Locate the cell with the specified text and output its (X, Y) center coordinate. 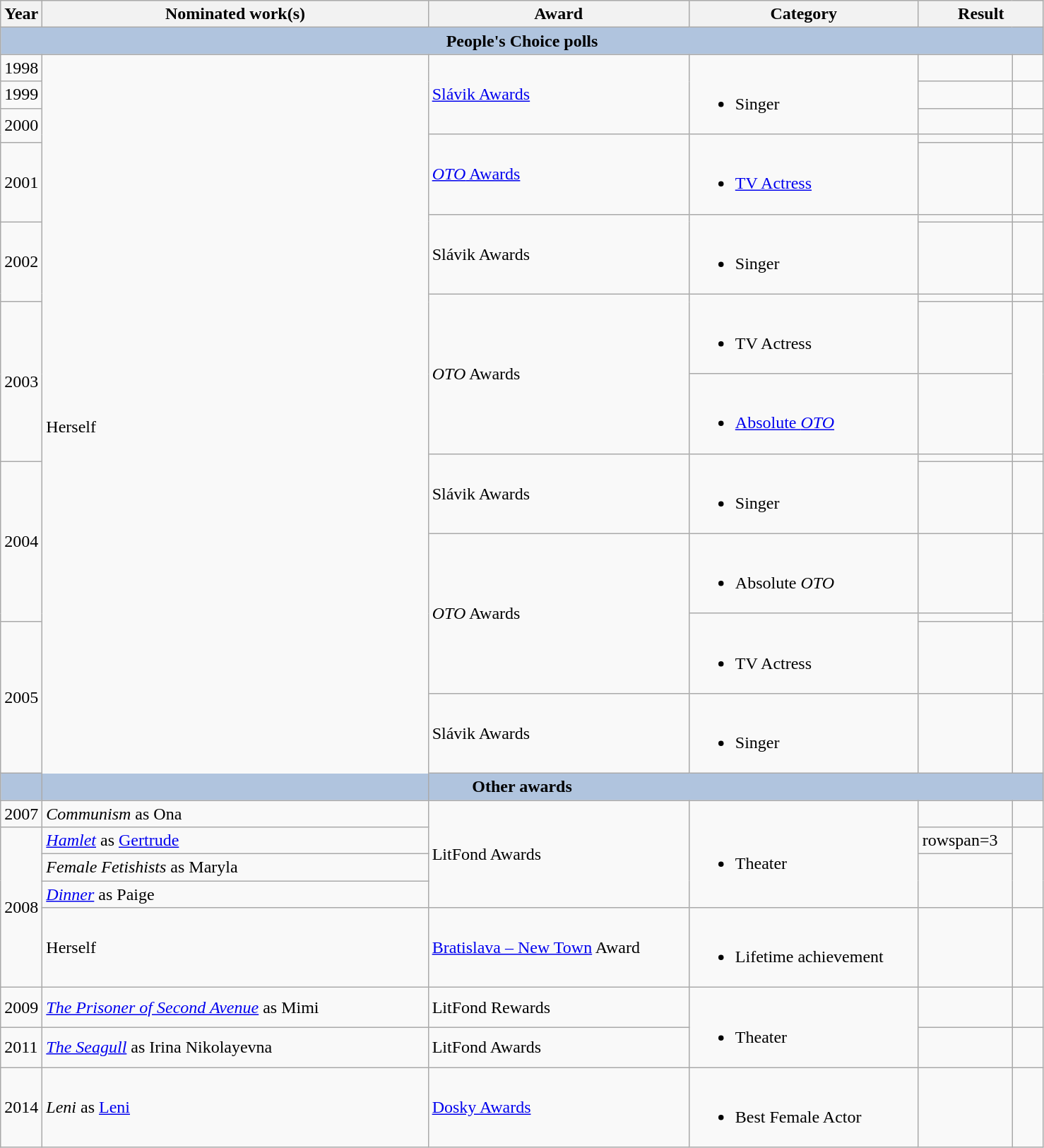
2011 (21, 1047)
2000 (21, 125)
The Seagull as Irina Nikolayevna (235, 1047)
2005 (21, 697)
Award (558, 14)
2001 (21, 182)
2007 (21, 813)
Nominated work(s) (235, 14)
People's Choice polls (523, 41)
rowspan=3 (965, 841)
2002 (21, 261)
Other awards (523, 786)
Dinner as Paige (235, 894)
Best Female Actor (804, 1108)
Female Fetishists as Maryla (235, 868)
Category (804, 14)
Hamlet as Gertrude (235, 841)
Result (980, 14)
2004 (21, 541)
Leni as Leni (235, 1108)
1999 (21, 95)
2009 (21, 1007)
The Prisoner of Second Avenue as Mimi (235, 1007)
Dosky Awards (558, 1108)
2008 (21, 907)
2014 (21, 1108)
1998 (21, 68)
2003 (21, 381)
LitFond Rewards (558, 1007)
Lifetime achievement (804, 948)
Communism as Ona (235, 813)
Bratislava – New Town Award (558, 948)
Year (21, 14)
